Provide the (x, y) coordinate of the cell's center where the given text is located.  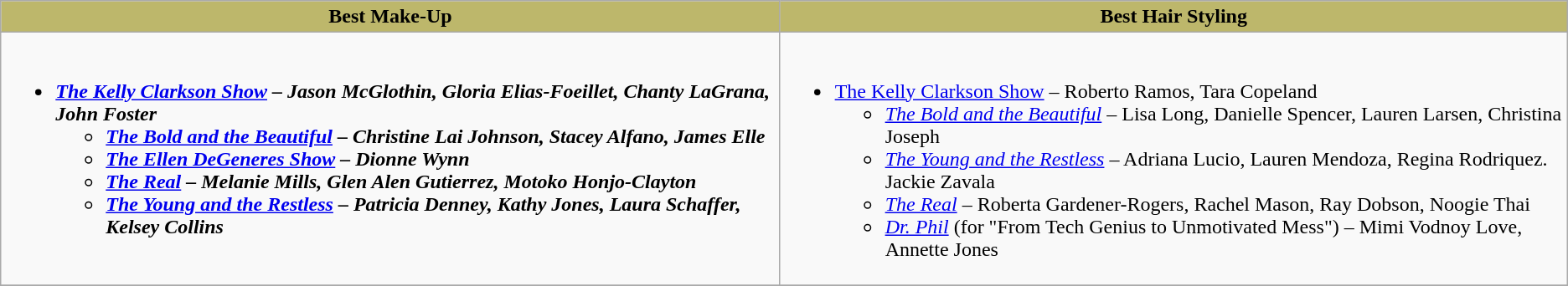
Best Make-Up (390, 17)
Best Hair Styling (1173, 17)
